Identify which cell holds the provided text, then report its [X, Y] central coordinate. 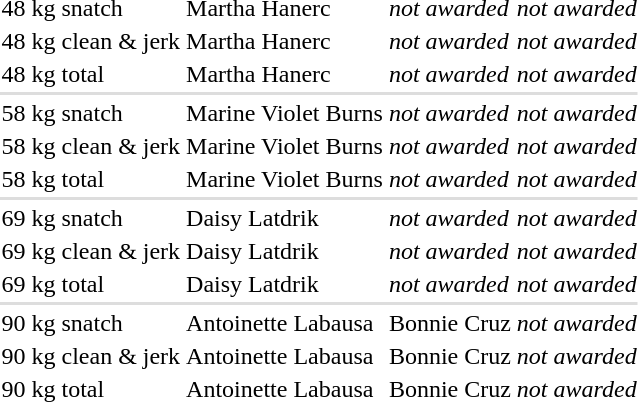
69 kg clean & jerk [91, 251]
69 kg snatch [91, 218]
58 kg clean & jerk [91, 146]
90 kg clean & jerk [91, 356]
90 kg snatch [91, 323]
58 kg snatch [91, 113]
58 kg total [91, 179]
69 kg total [91, 284]
48 kg total [91, 74]
48 kg clean & jerk [91, 41]
